Return the (x, y) coordinate for the center point of the cell that contains the specified text.  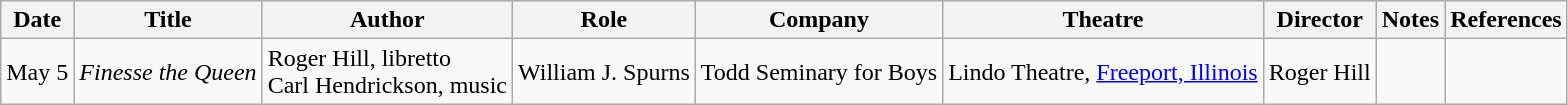
Director (1320, 20)
Company (818, 20)
William J. Spurns (604, 72)
Lindo Theatre, Freeport, Illinois (1104, 72)
May 5 (38, 72)
Title (168, 20)
Author (387, 20)
Date (38, 20)
Roger Hill (1320, 72)
Roger Hill, librettoCarl Hendrickson, music (387, 72)
Todd Seminary for Boys (818, 72)
Notes (1410, 20)
Finesse the Queen (168, 72)
References (1506, 20)
Theatre (1104, 20)
Role (604, 20)
